Locate the cell with the specified text and output its [X, Y] center coordinate. 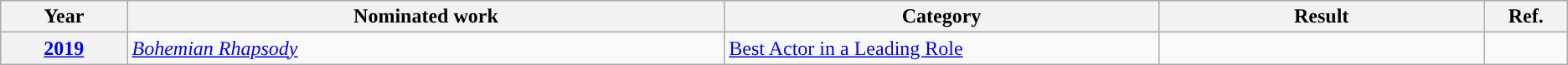
Bohemian Rhapsody [426, 48]
Year [64, 17]
Result [1322, 17]
Best Actor in a Leading Role [941, 48]
Ref. [1526, 17]
Category [941, 17]
Nominated work [426, 17]
2019 [64, 48]
